Find where the given text appears and provide that cell's center as [X, Y] coordinate. 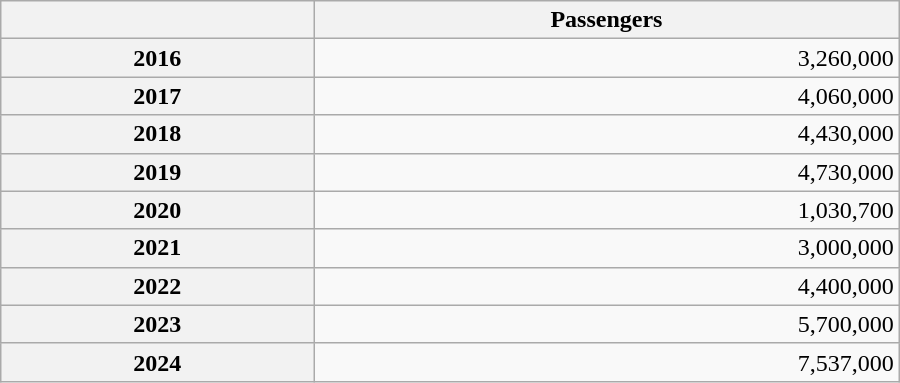
2016 [158, 58]
1,030,700 [607, 210]
2022 [158, 286]
3,260,000 [607, 58]
2021 [158, 248]
Passengers [607, 20]
4,400,000 [607, 286]
4,430,000 [607, 134]
2024 [158, 362]
2018 [158, 134]
4,730,000 [607, 172]
5,700,000 [607, 324]
2020 [158, 210]
2019 [158, 172]
2023 [158, 324]
4,060,000 [607, 96]
3,000,000 [607, 248]
7,537,000 [607, 362]
2017 [158, 96]
